Capture the cell that displays the provided text and extract its (X, Y) central coordinate. 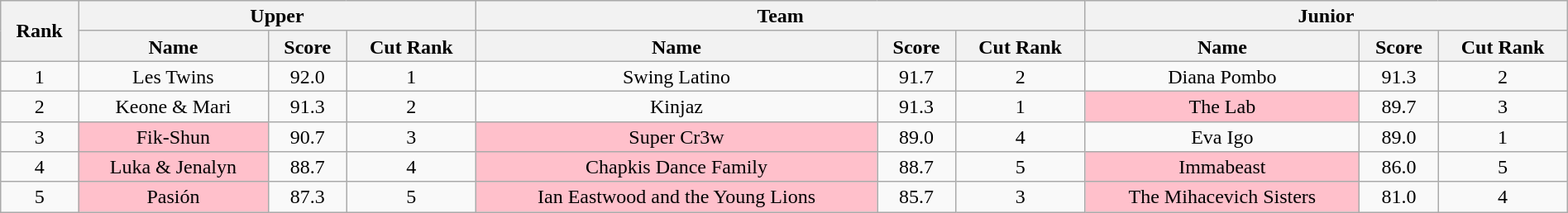
Ian Eastwood and the Young Lions (676, 196)
91.7 (916, 76)
Super Cr3w (676, 137)
Kinjaz (676, 106)
Swing Latino (676, 76)
Chapkis Dance Family (676, 167)
85.7 (916, 196)
Fik-Shun (174, 137)
Diana Pombo (1222, 76)
Upper (278, 17)
Pasión (174, 196)
Rank (40, 31)
The Lab (1222, 106)
87.3 (308, 196)
92.0 (308, 76)
The Mihacevich Sisters (1222, 196)
Luka & Jenalyn (174, 167)
Les Twins (174, 76)
Immabeast (1222, 167)
89.7 (1399, 106)
Junior (1327, 17)
Eva Igo (1222, 137)
Keone & Mari (174, 106)
81.0 (1399, 196)
90.7 (308, 137)
Team (780, 17)
86.0 (1399, 167)
